Pinpoint the cell where the given text exists, returning its (X, Y) midpoint coordinate. 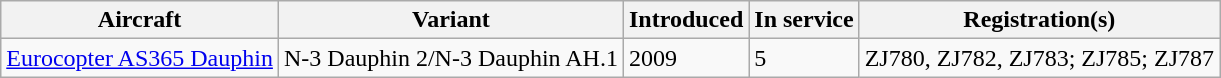
N-3 Dauphin 2/N-3 Dauphin AH.1 (450, 58)
Variant (450, 20)
In service (804, 20)
5 (804, 58)
ZJ780, ZJ782, ZJ783; ZJ785; ZJ787 (1039, 58)
Aircraft (140, 20)
Introduced (686, 20)
Registration(s) (1039, 20)
2009 (686, 58)
Eurocopter AS365 Dauphin (140, 58)
